For the text-containing cell, return its midpoint in (x, y) coordinate format. 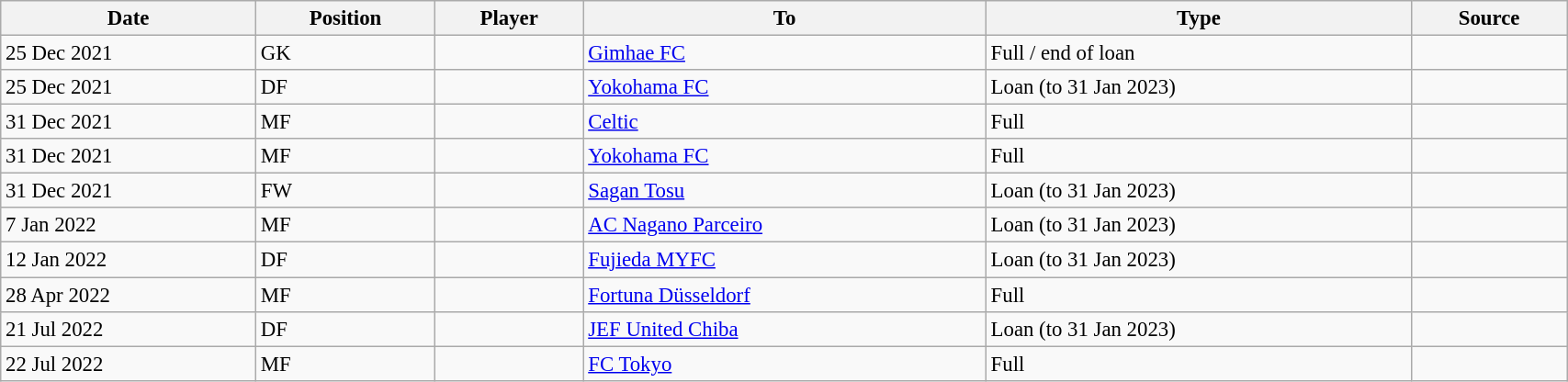
Fujieda MYFC (784, 260)
28 Apr 2022 (129, 295)
Full / end of loan (1198, 53)
AC Nagano Parceiro (784, 225)
Fortuna Düsseldorf (784, 295)
Celtic (784, 122)
JEF United Chiba (784, 329)
Gimhae FC (784, 53)
Date (129, 18)
Source (1490, 18)
Position (345, 18)
22 Jul 2022 (129, 364)
21 Jul 2022 (129, 329)
12 Jan 2022 (129, 260)
FW (345, 191)
To (784, 18)
Sagan Tosu (784, 191)
Player (509, 18)
Type (1198, 18)
7 Jan 2022 (129, 225)
FC Tokyo (784, 364)
GK (345, 53)
